Locate the cell with the specified text and output its (X, Y) center coordinate. 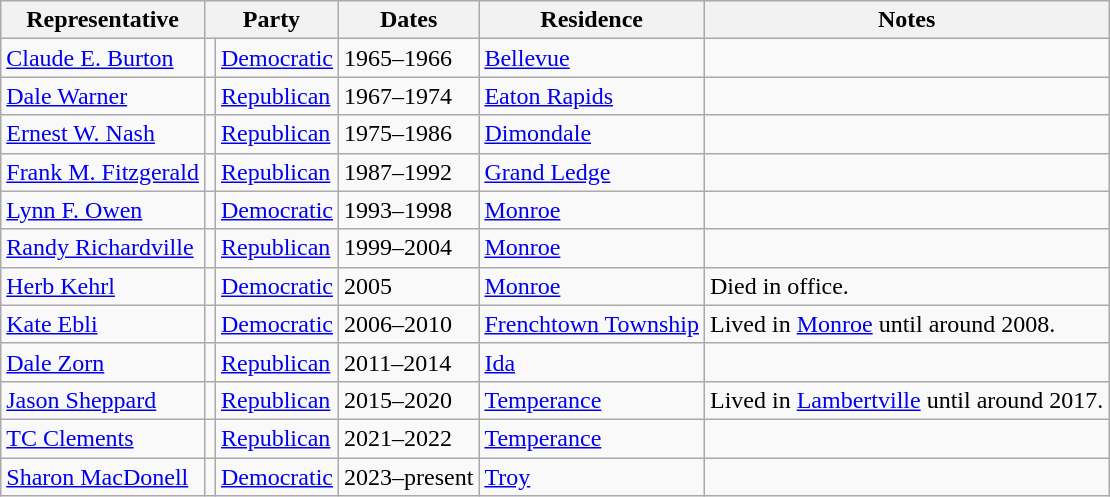
Frenchtown Township (592, 324)
1965–1966 (409, 58)
Randy Richardville (103, 248)
Party (271, 20)
Notes (906, 20)
2006–2010 (409, 324)
Eaton Rapids (592, 96)
Dates (409, 20)
TC Clements (103, 438)
2021–2022 (409, 438)
2005 (409, 286)
Lynn F. Owen (103, 210)
Jason Sheppard (103, 400)
1993–1998 (409, 210)
Lived in Monroe until around 2008. (906, 324)
Died in office. (906, 286)
2015–2020 (409, 400)
Lived in Lambertville until around 2017. (906, 400)
Ida (592, 362)
Herb Kehrl (103, 286)
Residence (592, 20)
Bellevue (592, 58)
2023–present (409, 477)
Claude E. Burton (103, 58)
1975–1986 (409, 134)
Dimondale (592, 134)
Sharon MacDonell (103, 477)
1999–2004 (409, 248)
2011–2014 (409, 362)
Frank M. Fitzgerald (103, 172)
1987–1992 (409, 172)
Dale Warner (103, 96)
Troy (592, 477)
Grand Ledge (592, 172)
Representative (103, 20)
Dale Zorn (103, 362)
1967–1974 (409, 96)
Kate Ebli (103, 324)
Ernest W. Nash (103, 134)
